Output the [X, Y] coordinate of the center of the cell containing the given text.  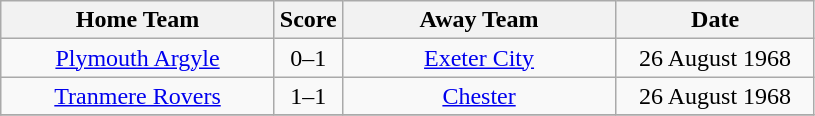
Date [716, 20]
Score [308, 20]
Plymouth Argyle [138, 58]
1–1 [308, 96]
0–1 [308, 58]
Exeter City [479, 58]
Tranmere Rovers [138, 96]
Chester [479, 96]
Away Team [479, 20]
Home Team [138, 20]
